Provide the [X, Y] coordinate of the cell's center where the given text is located.  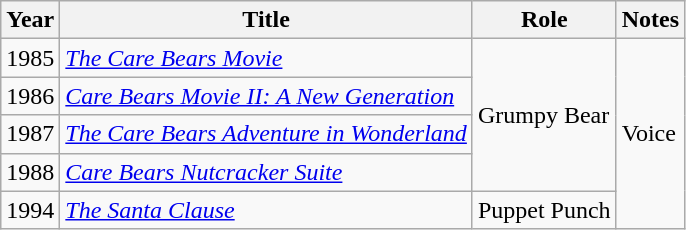
Voice [650, 134]
1987 [30, 134]
The Care Bears Adventure in Wonderland [266, 134]
1988 [30, 172]
Care Bears Nutcracker Suite [266, 172]
1985 [30, 58]
Puppet Punch [544, 210]
Grumpy Bear [544, 115]
The Care Bears Movie [266, 58]
1986 [30, 96]
Year [30, 20]
1994 [30, 210]
The Santa Clause [266, 210]
Title [266, 20]
Notes [650, 20]
Role [544, 20]
Care Bears Movie II: A New Generation [266, 96]
